Extract the [X, Y] coordinate from the center of the cell holding the provided text.  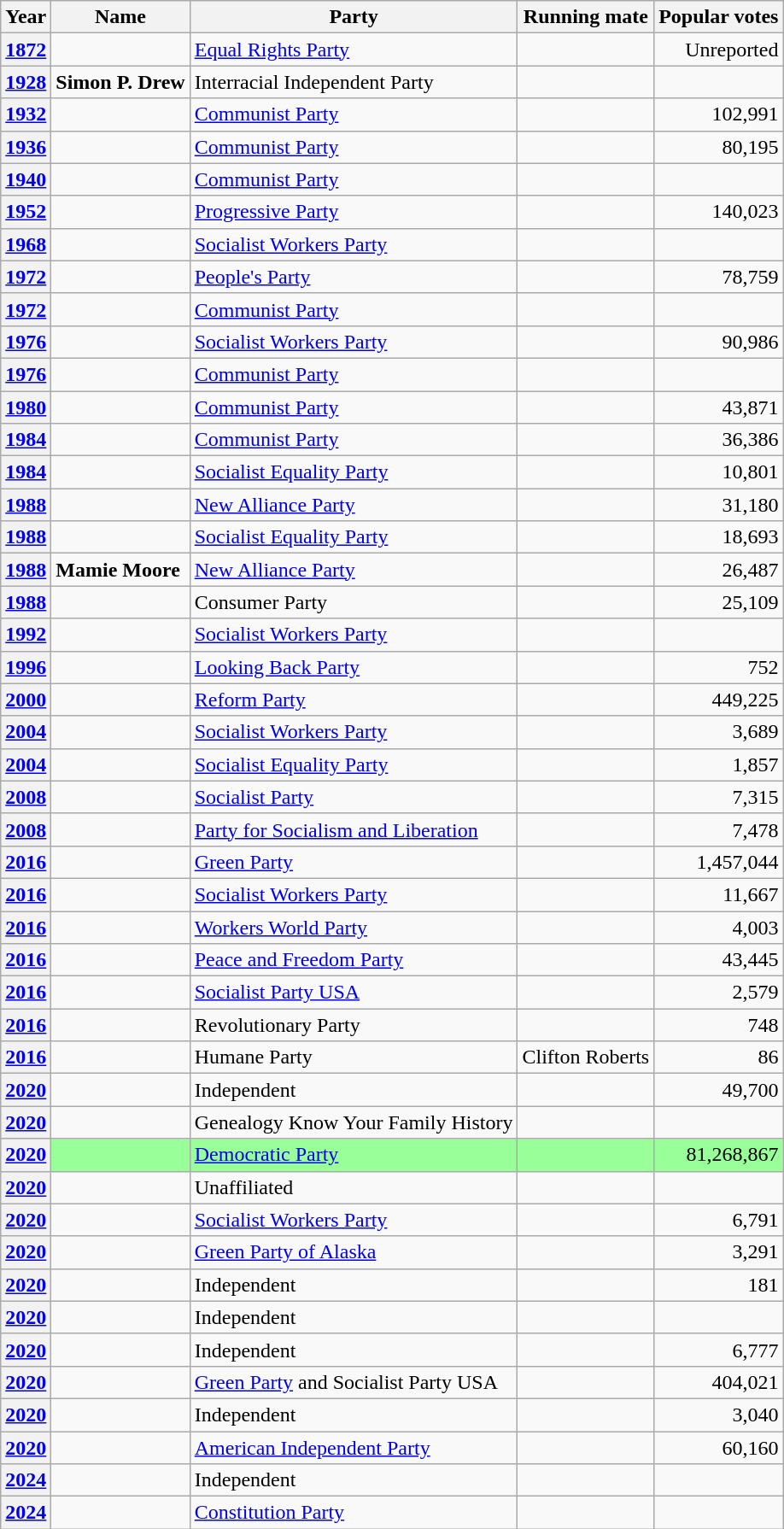
10,801 [719, 472]
7,315 [719, 797]
Name [120, 17]
1,857 [719, 764]
11,667 [719, 894]
49,700 [719, 1090]
90,986 [719, 342]
1992 [26, 635]
Consumer Party [354, 602]
449,225 [719, 700]
78,759 [719, 277]
Workers World Party [354, 927]
1996 [26, 667]
Green Party [354, 862]
Constitution Party [354, 1513]
Clifton Roberts [586, 1057]
Peace and Freedom Party [354, 960]
Party for Socialism and Liberation [354, 829]
Revolutionary Party [354, 1025]
Green Party and Socialist Party USA [354, 1382]
1872 [26, 50]
6,791 [719, 1220]
Year [26, 17]
86 [719, 1057]
1936 [26, 147]
18,693 [719, 537]
Democratic Party [354, 1155]
Genealogy Know Your Family History [354, 1122]
6,777 [719, 1350]
80,195 [719, 147]
60,160 [719, 1448]
Party [354, 17]
Interracial Independent Party [354, 82]
1952 [26, 212]
Reform Party [354, 700]
Equal Rights Party [354, 50]
140,023 [719, 212]
102,991 [719, 114]
Unreported [719, 50]
2000 [26, 700]
3,291 [719, 1252]
Socialist Party USA [354, 993]
Unaffiliated [354, 1187]
1932 [26, 114]
25,109 [719, 602]
1980 [26, 407]
2,579 [719, 993]
Running mate [586, 17]
3,040 [719, 1415]
Progressive Party [354, 212]
Simon P. Drew [120, 82]
43,871 [719, 407]
1928 [26, 82]
Mamie Moore [120, 570]
Popular votes [719, 17]
Socialist Party [354, 797]
1,457,044 [719, 862]
American Independent Party [354, 1448]
Humane Party [354, 1057]
4,003 [719, 927]
People's Party [354, 277]
26,487 [719, 570]
181 [719, 1285]
404,021 [719, 1382]
36,386 [719, 440]
Looking Back Party [354, 667]
1968 [26, 244]
3,689 [719, 732]
752 [719, 667]
748 [719, 1025]
7,478 [719, 829]
43,445 [719, 960]
81,268,867 [719, 1155]
Green Party of Alaska [354, 1252]
31,180 [719, 505]
1940 [26, 179]
